Provide the (x, y) coordinate of the cell's center where the given text is located.  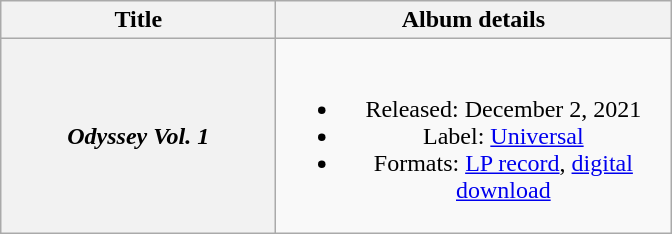
Odyssey Vol. 1 (138, 136)
Album details (474, 20)
Title (138, 20)
Released: December 2, 2021Label: UniversalFormats: LP record, digital download (474, 136)
